Identify which cell holds the provided text, then report its [X, Y] central coordinate. 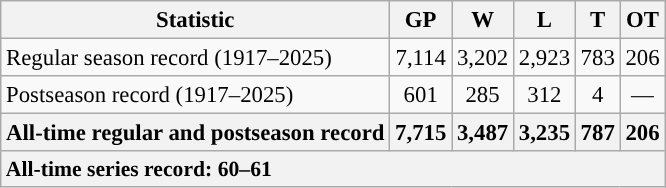
All-time regular and postseason record [196, 133]
L [544, 20]
7,715 [421, 133]
4 [598, 95]
Regular season record (1917–2025) [196, 58]
3,202 [483, 58]
312 [544, 95]
2,923 [544, 58]
285 [483, 95]
GP [421, 20]
7,114 [421, 58]
Statistic [196, 20]
3,235 [544, 133]
W [483, 20]
3,487 [483, 133]
All-time series record: 60–61 [333, 169]
— [642, 95]
OT [642, 20]
601 [421, 95]
783 [598, 58]
Postseason record (1917–2025) [196, 95]
T [598, 20]
787 [598, 133]
